Scan for the cell matching the given text and deliver its (x, y) coordinate at center. 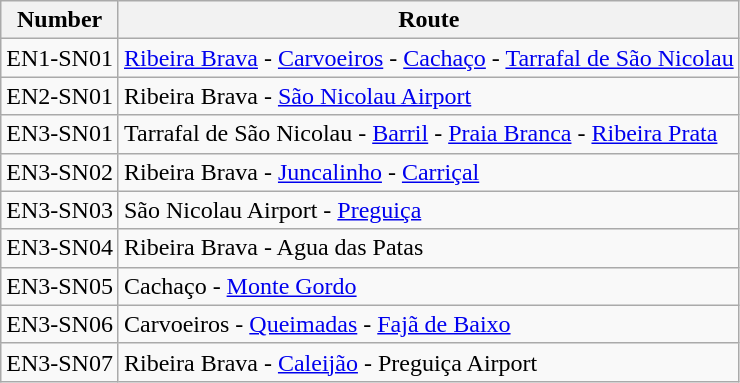
EN3-SN04 (60, 248)
Ribeira Brava - Juncalinho - Carriçal (428, 172)
Ribeira Brava - Agua das Patas (428, 248)
Number (60, 20)
EN3-SN06 (60, 324)
Cachaço - Monte Gordo (428, 286)
EN3-SN02 (60, 172)
Ribeira Brava - São Nicolau Airport (428, 96)
EN2-SN01 (60, 96)
EN3-SN03 (60, 210)
Carvoeiros - Queimadas - Fajã de Baixo (428, 324)
Ribeira Brava - Carvoeiros - Cachaço - Tarrafal de São Nicolau (428, 58)
EN3-SN05 (60, 286)
Route (428, 20)
EN1-SN01 (60, 58)
EN3-SN07 (60, 362)
EN3-SN01 (60, 134)
Tarrafal de São Nicolau - Barril - Praia Branca - Ribeira Prata (428, 134)
São Nicolau Airport - Preguiça (428, 210)
Ribeira Brava - Caleijão - Preguiça Airport (428, 362)
